Extract the [X, Y] coordinate from the center of the cell holding the provided text.  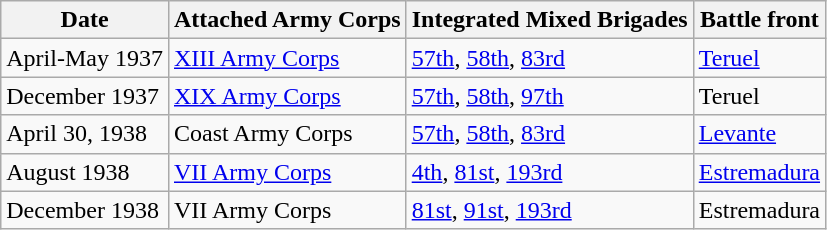
December 1938 [85, 210]
Coast Army Corps [287, 134]
Attached Army Corps [287, 20]
Levante [759, 134]
Date [85, 20]
81st, 91st, 193rd [550, 210]
XIX Army Corps [287, 96]
Battle front [759, 20]
57th, 58th, 97th [550, 96]
Integrated Mixed Brigades [550, 20]
April 30, 1938 [85, 134]
August 1938 [85, 172]
December 1937 [85, 96]
April-May 1937 [85, 58]
4th, 81st, 193rd [550, 172]
XIII Army Corps [287, 58]
